Scan for the cell matching the given text and deliver its (x, y) coordinate at center. 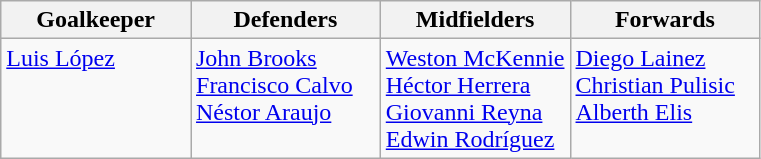
Midfielders (475, 20)
Diego Lainez Christian Pulisic Alberth Elis (665, 98)
Luis López (96, 98)
John Brooks Francisco Calvo Néstor Araujo (285, 98)
Forwards (665, 20)
Weston McKennie Héctor Herrera Giovanni Reyna Edwin Rodríguez (475, 98)
Defenders (285, 20)
Goalkeeper (96, 20)
